Find where the given text appears and provide that cell's center as (X, Y) coordinate. 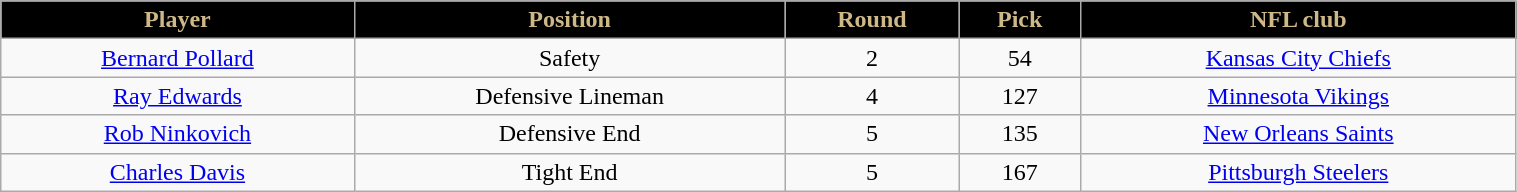
135 (1020, 134)
Bernard Pollard (178, 58)
Pick (1020, 20)
Safety (570, 58)
Ray Edwards (178, 96)
2 (872, 58)
Rob Ninkovich (178, 134)
Kansas City Chiefs (1298, 58)
167 (1020, 172)
New Orleans Saints (1298, 134)
4 (872, 96)
Charles Davis (178, 172)
Player (178, 20)
Defensive End (570, 134)
Tight End (570, 172)
Minnesota Vikings (1298, 96)
Defensive Lineman (570, 96)
127 (1020, 96)
Pittsburgh Steelers (1298, 172)
54 (1020, 58)
Round (872, 20)
NFL club (1298, 20)
Position (570, 20)
